Scan for the cell matching the given text and deliver its (x, y) coordinate at center. 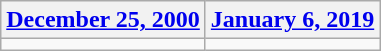
December 25, 2000 (104, 20)
January 6, 2019 (292, 20)
